Determine the [x, y] coordinate at the center of the cell enclosing the given text.  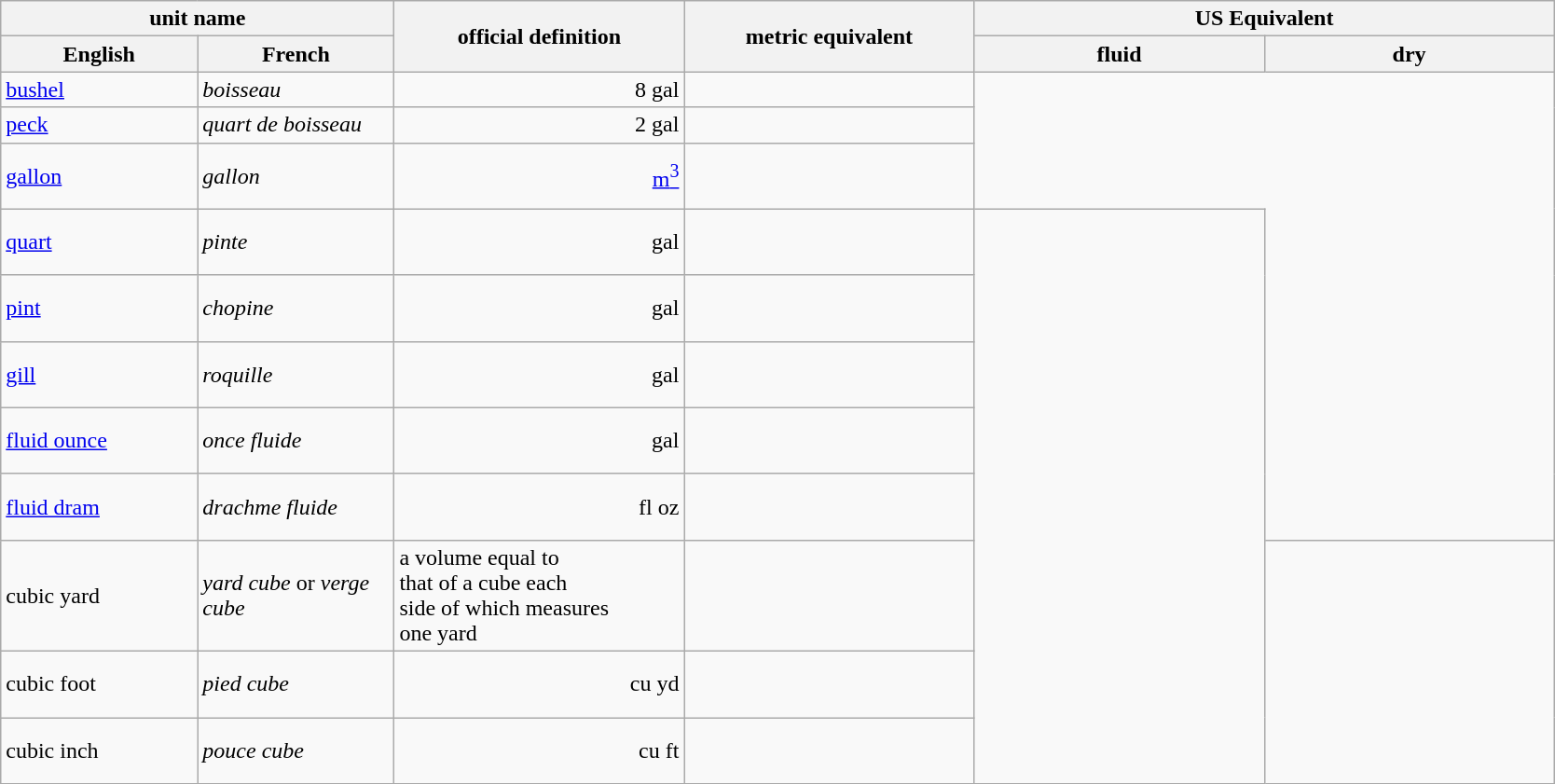
cubic yard [99, 595]
peck [99, 125]
quart [99, 242]
English [99, 54]
pied cube [296, 684]
official definition [539, 36]
pouce cube [296, 751]
a volume equal tothat of a cube eachside of which measuresone yard [539, 595]
2 gal [539, 125]
fluid ounce [99, 440]
fluid dram [99, 507]
yard cube or verge cube [296, 595]
8 gal [539, 89]
m3 [539, 175]
pint [99, 308]
unit name [198, 19]
once fluide [296, 440]
quart de boisseau [296, 125]
roquille [296, 375]
metric equivalent [830, 36]
cu yd [539, 684]
chopine [296, 308]
US Equivalent [1264, 19]
pinte [296, 242]
cu ft [539, 751]
fl oz [539, 507]
boisseau [296, 89]
French [296, 54]
cubic foot [99, 684]
bushel [99, 89]
dry [1410, 54]
gill [99, 375]
drachme fluide [296, 507]
cubic inch [99, 751]
fluid [1119, 54]
